Search for the cell housing the specified text and yield its (x, y) center coordinate. 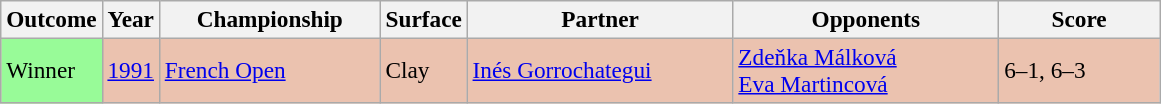
Clay (424, 70)
6–1, 6–3 (1080, 70)
1991 (130, 70)
Winner (52, 70)
Surface (424, 19)
Score (1080, 19)
Inés Gorrochategui (600, 70)
Opponents (866, 19)
Year (130, 19)
Zdeňka Málková Eva Martincová (866, 70)
Outcome (52, 19)
French Open (270, 70)
Partner (600, 19)
Championship (270, 19)
